Identify which cell holds the provided text, then report its [X, Y] central coordinate. 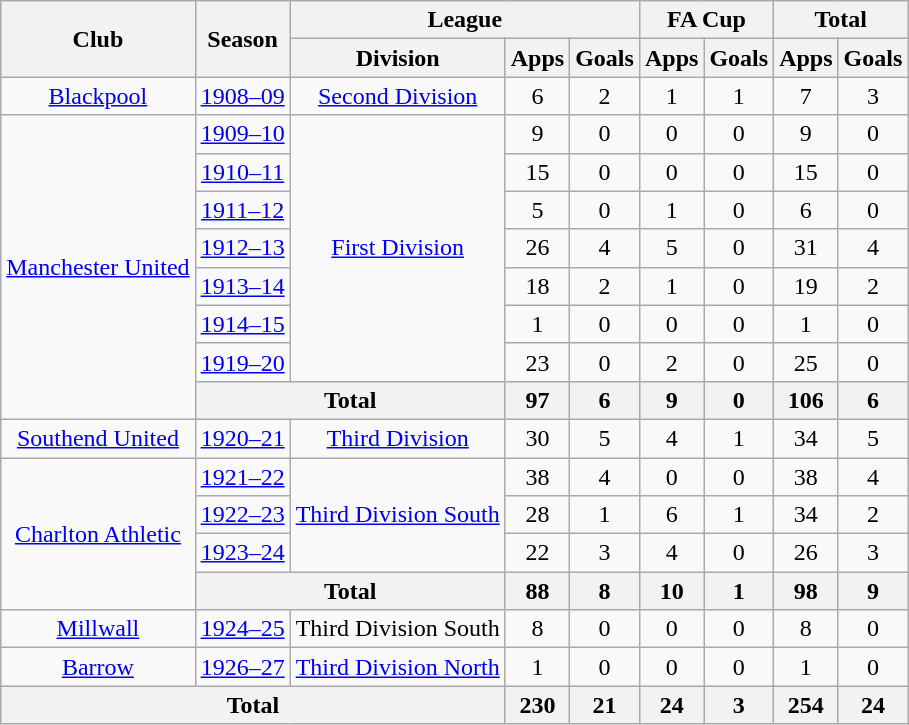
1923–24 [242, 553]
254 [806, 705]
31 [806, 248]
Third Division [398, 438]
97 [537, 400]
1914–15 [242, 324]
7 [806, 96]
1926–27 [242, 667]
Barrow [98, 667]
Club [98, 39]
1911–12 [242, 210]
1920–21 [242, 438]
1924–25 [242, 629]
1913–14 [242, 286]
1921–22 [242, 477]
1909–10 [242, 134]
21 [605, 705]
18 [537, 286]
1910–11 [242, 172]
Division [398, 58]
Charlton Athletic [98, 534]
Third Division North [398, 667]
1922–23 [242, 515]
1908–09 [242, 96]
22 [537, 553]
League [464, 20]
230 [537, 705]
10 [671, 591]
First Division [398, 248]
30 [537, 438]
Second Division [398, 96]
23 [537, 362]
25 [806, 362]
FA Cup [706, 20]
88 [537, 591]
Blackpool [98, 96]
Manchester United [98, 267]
98 [806, 591]
Millwall [98, 629]
1912–13 [242, 248]
Southend United [98, 438]
19 [806, 286]
1919–20 [242, 362]
28 [537, 515]
Season [242, 39]
106 [806, 400]
